For the text-containing cell, return its midpoint in (x, y) coordinate format. 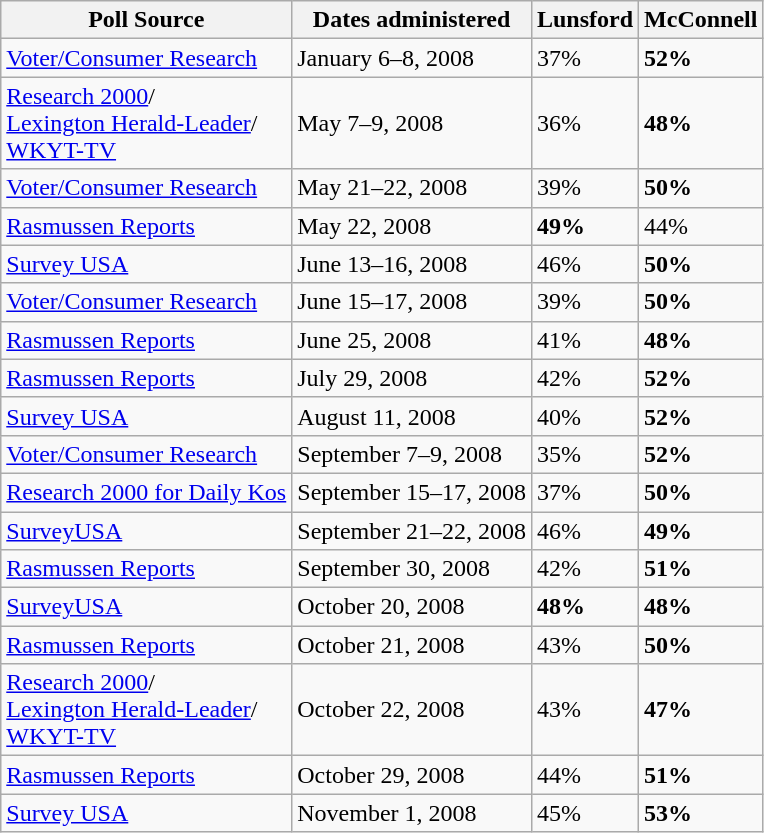
November 1, 2008 (412, 813)
September 30, 2008 (412, 569)
October 21, 2008 (412, 645)
Dates administered (412, 20)
May 7–9, 2008 (412, 123)
47% (701, 710)
45% (584, 813)
May 22, 2008 (412, 226)
Lunsford (584, 20)
Research 2000 for Daily Kos (146, 492)
January 6–8, 2008 (412, 58)
June 13–16, 2008 (412, 264)
36% (584, 123)
June 15–17, 2008 (412, 302)
October 22, 2008 (412, 710)
41% (584, 340)
Poll Source (146, 20)
September 21–22, 2008 (412, 531)
October 20, 2008 (412, 607)
40% (584, 416)
September 7–9, 2008 (412, 454)
September 15–17, 2008 (412, 492)
35% (584, 454)
June 25, 2008 (412, 340)
August 11, 2008 (412, 416)
October 29, 2008 (412, 775)
May 21–22, 2008 (412, 188)
McConnell (701, 20)
53% (701, 813)
July 29, 2008 (412, 378)
